Extract the (X, Y) coordinate from the center of the cell holding the provided text.  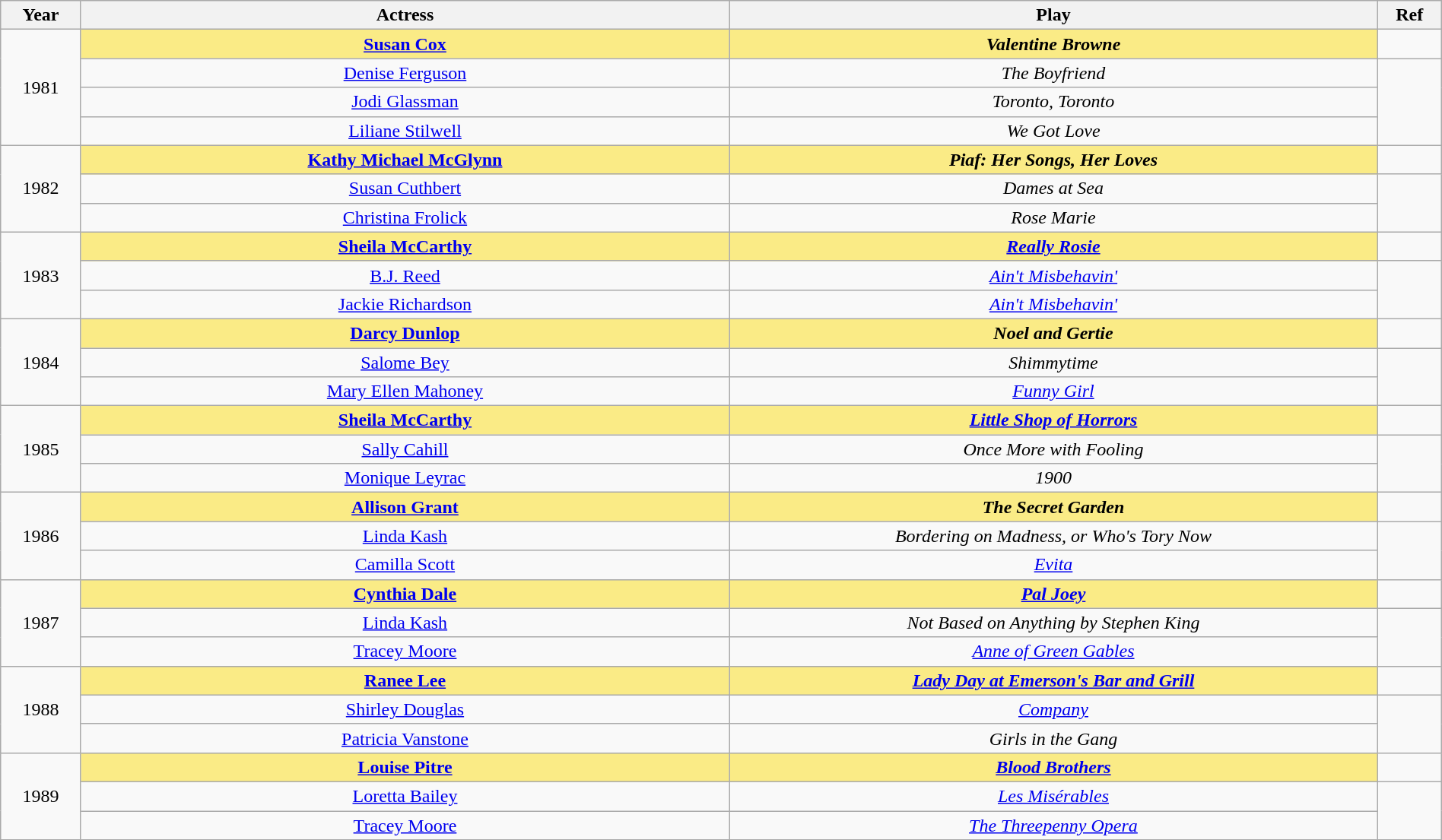
Shirley Douglas (405, 709)
Bordering on Madness, or Who's Tory Now (1054, 536)
Pal Joey (1054, 594)
Toronto, Toronto (1054, 102)
Actress (405, 15)
The Threepenny Opera (1054, 825)
Funny Girl (1054, 391)
Allison Grant (405, 507)
1988 (41, 709)
Christina Frolick (405, 217)
Piaf: Her Songs, Her Loves (1054, 160)
Anne of Green Gables (1054, 651)
1984 (41, 362)
Salome Bey (405, 363)
Patricia Vanstone (405, 738)
Cynthia Dale (405, 594)
Girls in the Gang (1054, 738)
Monique Leyrac (405, 478)
Lady Day at Emerson's Bar and Grill (1054, 680)
1982 (41, 189)
Ref (1409, 15)
Darcy Dunlop (405, 333)
Les Misérables (1054, 796)
1987 (41, 623)
The Boyfriend (1054, 73)
Valentine Browne (1054, 44)
Dames at Sea (1054, 189)
Camilla Scott (405, 565)
Jackie Richardson (405, 304)
1989 (41, 796)
Susan Cox (405, 44)
Denise Ferguson (405, 73)
Rose Marie (1054, 217)
Jodi Glassman (405, 102)
Year (41, 15)
Susan Cuthbert (405, 189)
Shimmytime (1054, 363)
1983 (41, 275)
Loretta Bailey (405, 796)
Sally Cahill (405, 449)
Blood Brothers (1054, 767)
1981 (41, 87)
Louise Pitre (405, 767)
Ranee Lee (405, 680)
Liliane Stilwell (405, 131)
Little Shop of Horrors (1054, 420)
Once More with Fooling (1054, 449)
Mary Ellen Mahoney (405, 391)
1985 (41, 449)
Play (1054, 15)
Really Rosie (1054, 246)
B.J. Reed (405, 275)
Noel and Gertie (1054, 333)
Evita (1054, 565)
The Secret Garden (1054, 507)
Company (1054, 709)
Not Based on Anything by Stephen King (1054, 623)
Kathy Michael McGlynn (405, 160)
1986 (41, 536)
We Got Love (1054, 131)
1900 (1054, 478)
